Capture the cell that displays the provided text and extract its (X, Y) central coordinate. 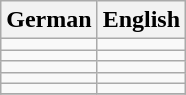
English (141, 20)
German (49, 20)
